Detect which cell encompasses the target text, then output its (x, y) center coordinate. 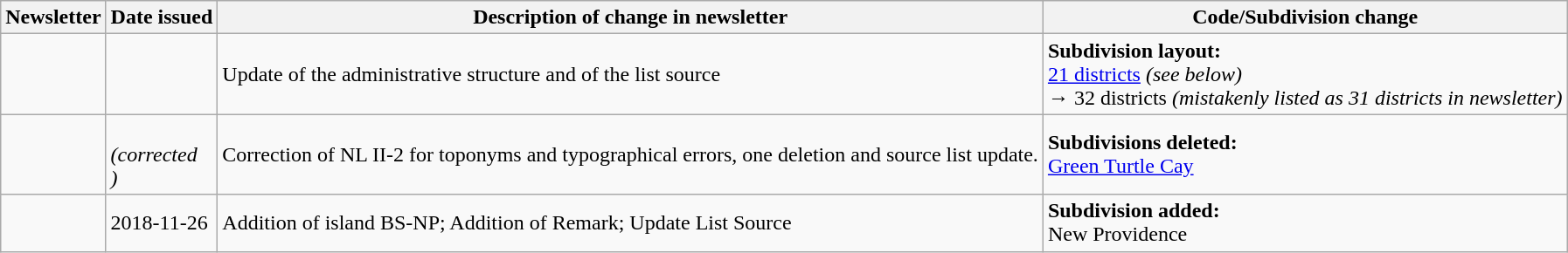
Date issued (162, 17)
Code/Subdivision change (1305, 17)
Subdivisions deleted: Green Turtle Cay (1305, 154)
Subdivision layout: 21 districts (see below) → 32 districts (mistakenly listed as 31 districts in newsletter) (1305, 74)
Newsletter (53, 17)
Addition of island BS-NP; Addition of Remark; Update List Source (631, 223)
Subdivision added: New Providence (1305, 223)
Update of the administrative structure and of the list source (631, 74)
(corrected ) (162, 154)
Description of change in newsletter (631, 17)
Correction of NL II-2 for toponyms and typographical errors, one deletion and source list update. (631, 154)
2018-11-26 (162, 223)
